Pinpoint the cell where the given text exists, returning its [X, Y] midpoint coordinate. 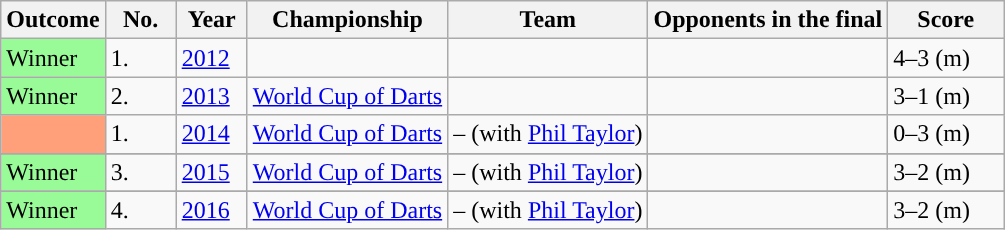
4–3 (m) [946, 58]
Opponents in the final [768, 20]
2. [140, 96]
Outcome [53, 20]
0–3 (m) [946, 134]
No. [140, 20]
3. [140, 172]
2014 [212, 134]
Championship [347, 20]
2015 [212, 172]
Score [946, 20]
Team [548, 20]
2016 [212, 210]
Year [212, 20]
3–1 (m) [946, 96]
2013 [212, 96]
2012 [212, 58]
4. [140, 210]
